Identify which cell holds the provided text, then report its (X, Y) central coordinate. 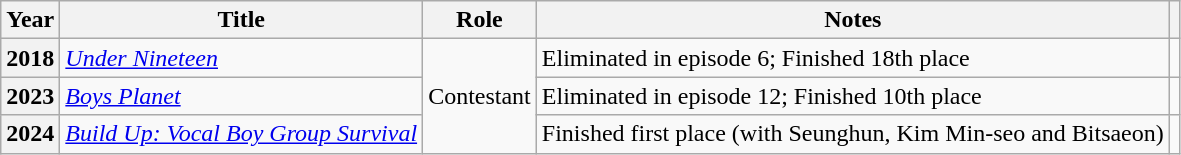
2018 (30, 58)
Contestant (480, 96)
Role (480, 20)
2024 (30, 134)
2023 (30, 96)
Finished first place (with Seunghun, Kim Min-seo and Bitsaeon) (852, 134)
Year (30, 20)
Boys Planet (242, 96)
Eliminated in episode 6; Finished 18th place (852, 58)
Build Up: Vocal Boy Group Survival (242, 134)
Title (242, 20)
Under Nineteen (242, 58)
Eliminated in episode 12; Finished 10th place (852, 96)
Notes (852, 20)
